Provide the [x, y] coordinate of the cell's center where the given text is located.  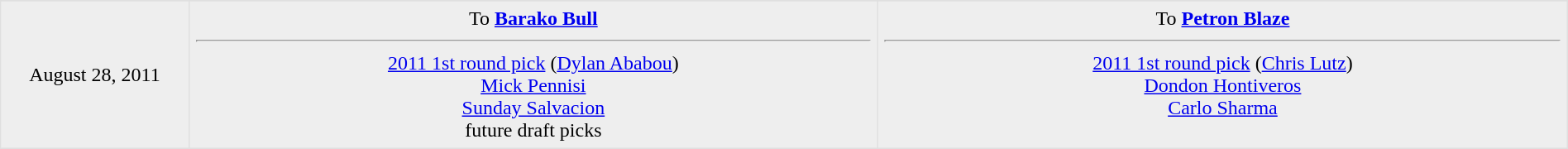
To Petron Blaze2011 1st round pick (Chris Lutz)Dondon HontiverosCarlo Sharma [1223, 74]
To Barako Bull2011 1st round pick (Dylan Ababou)Mick PennisiSunday Salvacionfuture draft picks [533, 74]
August 28, 2011 [94, 74]
